Provide the [X, Y] coordinate of the cell's center where the given text is located.  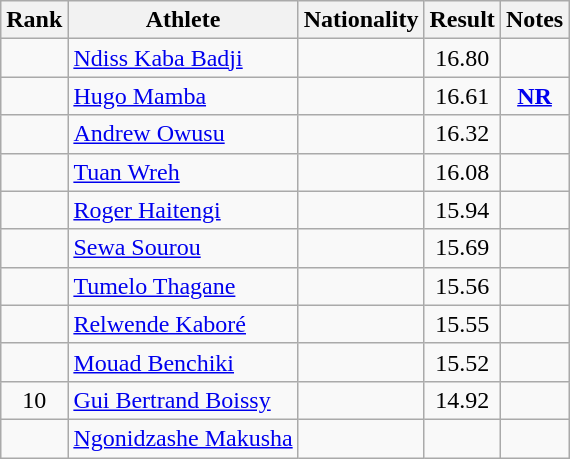
Sewa Sourou [183, 248]
10 [34, 400]
Ndiss Kaba Badji [183, 58]
15.56 [462, 286]
Tuan Wreh [183, 172]
15.52 [462, 362]
16.32 [462, 134]
16.80 [462, 58]
Gui Bertrand Boissy [183, 400]
Tumelo Thagane [183, 286]
Relwende Kaboré [183, 324]
15.55 [462, 324]
16.61 [462, 96]
Roger Haitengi [183, 210]
15.94 [462, 210]
Rank [34, 20]
14.92 [462, 400]
Result [462, 20]
Hugo Mamba [183, 96]
Notes [534, 20]
Athlete [183, 20]
15.69 [462, 248]
NR [534, 96]
Ngonidzashe Makusha [183, 438]
Andrew Owusu [183, 134]
Mouad Benchiki [183, 362]
16.08 [462, 172]
Nationality [361, 20]
